Locate the cell with the specified text and output its (X, Y) center coordinate. 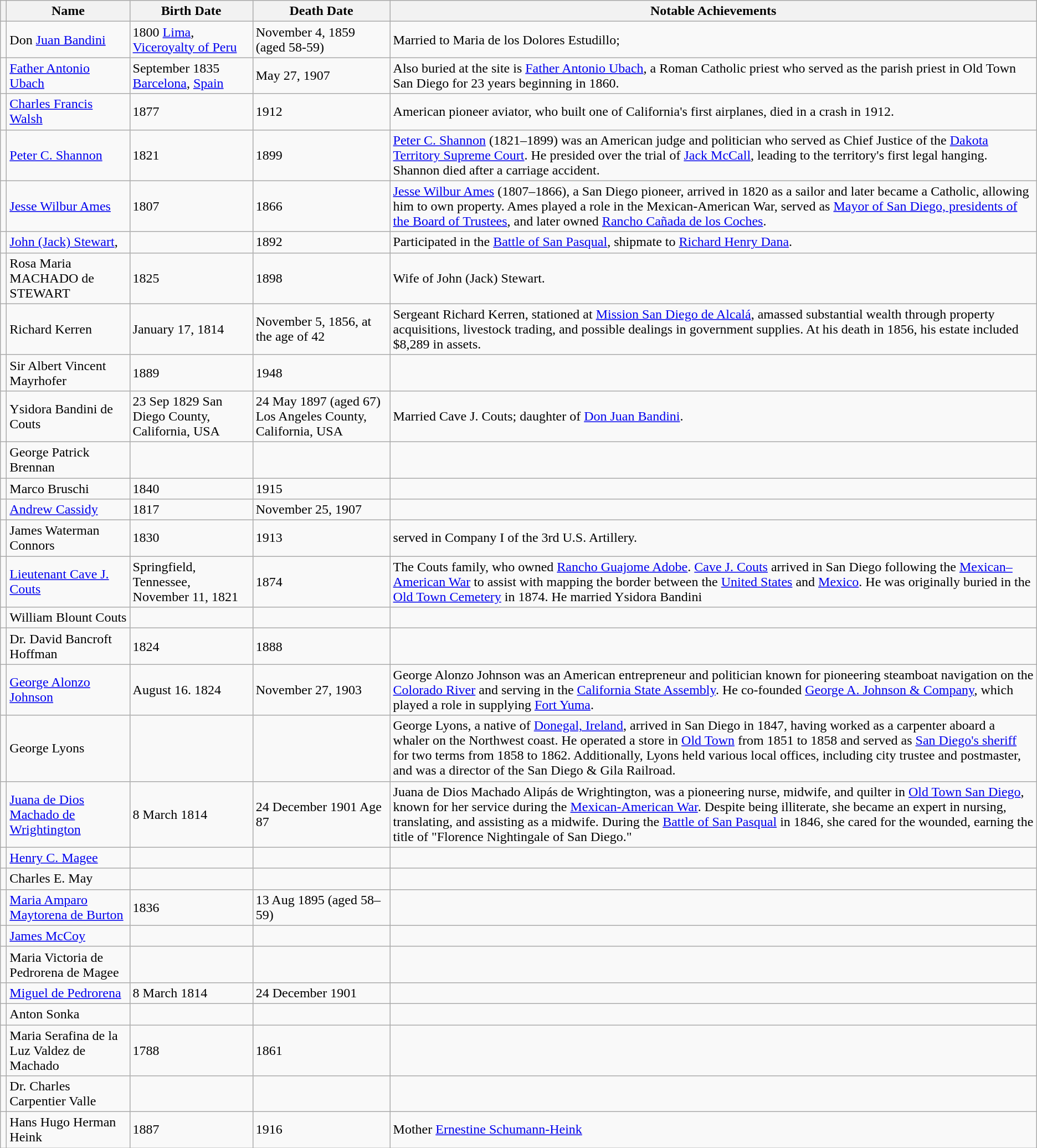
1888 (321, 646)
1915 (321, 488)
Wife of John (Jack) Stewart. (713, 278)
November 5, 1856, at the age of 42 (321, 329)
1800 Lima, Viceroyalty of Peru (191, 40)
24 December 1901 (321, 993)
1912 (321, 112)
Maria Serafina de la Luz Valdez de Machado (68, 1050)
Lieutenant Cave J. Couts (68, 582)
Maria Victoria de Pedrorena de Magee (68, 964)
1866 (321, 206)
Richard Kerren (68, 329)
Rosa Maria MACHADO de STEWART (68, 278)
Anton Sonka (68, 1014)
Birth Date (191, 11)
Charles Francis Walsh (68, 112)
William Blount Couts (68, 618)
Participated in the Battle of San Pasqual, shipmate to Richard Henry Dana. (713, 242)
November 27, 1903 (321, 690)
November 25, 1907 (321, 510)
1892 (321, 242)
1830 (191, 539)
24 May 1897 (aged 67) Los Angeles County, California, USA (321, 416)
Married to Maria de los Dolores Estudillo; (713, 40)
Death Date (321, 11)
Marco Bruschi (68, 488)
Ysidora Bandini de Couts (68, 416)
1899 (321, 155)
Dr. David Bancroft Hoffman (68, 646)
George Lyons (68, 748)
1861 (321, 1050)
American pioneer aviator, who built one of California's first airplanes, died in a crash in 1912. (713, 112)
Springfield, Tennessee, November 11, 1821 (191, 582)
1913 (321, 539)
Mother Ernestine Schumann-Heink (713, 1130)
George Alonzo Johnson (68, 690)
Henry C. Magee (68, 858)
George Patrick Brennan (68, 460)
James McCoy (68, 936)
1898 (321, 278)
Charles E. May (68, 879)
Jesse Wilbur Ames (68, 206)
24 December 1901 Age 87 (321, 814)
1916 (321, 1130)
John (Jack) Stewart, (68, 242)
1817 (191, 510)
Married Cave J. Couts; daughter of Don Juan Bandini. (713, 416)
Father Antonio Ubach (68, 75)
Juana de Dios Machado de Wrightington (68, 814)
May 27, 1907 (321, 75)
Name (68, 11)
Dr. Charles Carpentier Valle (68, 1094)
1877 (191, 112)
Miguel de Pedrorena (68, 993)
1821 (191, 155)
1874 (321, 582)
13 Aug 1895 (aged 58–59) (321, 908)
September 1835 Barcelona, Spain (191, 75)
1788 (191, 1050)
January 17, 1814 (191, 329)
Sir Albert Vincent Mayrhofer (68, 372)
Don Juan Bandini (68, 40)
1824 (191, 646)
1889 (191, 372)
1807 (191, 206)
1948 (321, 372)
November 4, 1859 (aged 58-59) (321, 40)
1836 (191, 908)
1825 (191, 278)
Andrew Cassidy (68, 510)
1840 (191, 488)
23 Sep 1829 San Diego County, California, USA (191, 416)
served in Company I of the 3rd U.S. Artillery. (713, 539)
Peter C. Shannon (68, 155)
1887 (191, 1130)
Hans Hugo Herman Heink (68, 1130)
Notable Achievements (713, 11)
Maria Amparo Maytorena de Burton (68, 908)
James Waterman Connors (68, 539)
August 16. 1824 (191, 690)
